Find where the given text appears and provide that cell's center as (X, Y) coordinate. 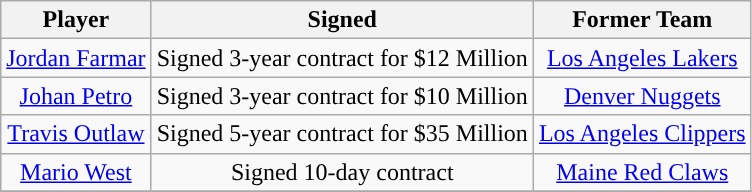
Former Team (642, 20)
Los Angeles Lakers (642, 58)
Travis Outlaw (76, 134)
Denver Nuggets (642, 96)
Signed (342, 20)
Signed 3-year contract for $12 Million (342, 58)
Johan Petro (76, 96)
Signed 3-year contract for $10 Million (342, 96)
Signed 5-year contract for $35 Million (342, 134)
Maine Red Claws (642, 172)
Signed 10-day contract (342, 172)
Mario West (76, 172)
Jordan Farmar (76, 58)
Los Angeles Clippers (642, 134)
Player (76, 20)
